Provide the (X, Y) coordinate of the cell's center where the given text is located.  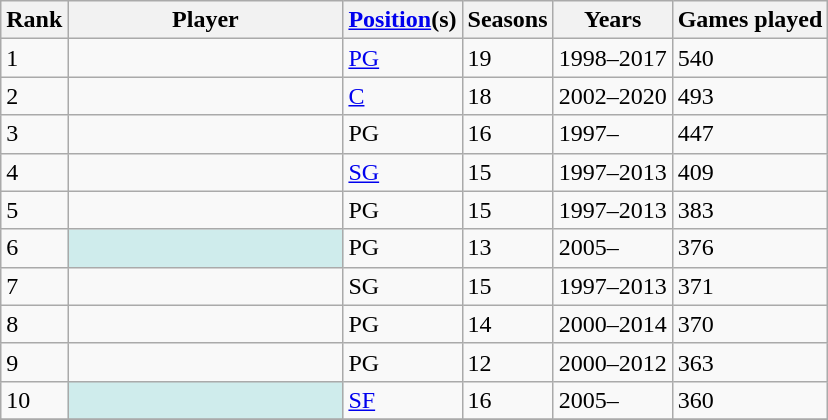
409 (750, 172)
2000–2012 (612, 362)
Position(s) (402, 20)
1998–2017 (612, 58)
371 (750, 286)
Seasons (508, 20)
6 (34, 248)
Rank (34, 20)
14 (508, 324)
1 (34, 58)
447 (750, 134)
8 (34, 324)
3 (34, 134)
Games played (750, 20)
2002–2020 (612, 96)
376 (750, 248)
370 (750, 324)
Player (206, 20)
SF (402, 400)
10 (34, 400)
2000–2014 (612, 324)
13 (508, 248)
1997– (612, 134)
2 (34, 96)
19 (508, 58)
C (402, 96)
493 (750, 96)
4 (34, 172)
363 (750, 362)
360 (750, 400)
7 (34, 286)
540 (750, 58)
9 (34, 362)
18 (508, 96)
5 (34, 210)
12 (508, 362)
Years (612, 20)
383 (750, 210)
